Return the [X, Y] coordinate for the center point of the cell that contains the specified text.  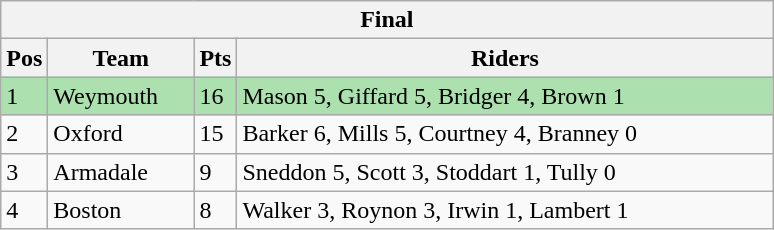
Mason 5, Giffard 5, Bridger 4, Brown 1 [505, 96]
4 [24, 210]
Sneddon 5, Scott 3, Stoddart 1, Tully 0 [505, 172]
1 [24, 96]
Riders [505, 58]
2 [24, 134]
8 [216, 210]
15 [216, 134]
Team [121, 58]
Oxford [121, 134]
Armadale [121, 172]
16 [216, 96]
3 [24, 172]
Final [387, 20]
Walker 3, Roynon 3, Irwin 1, Lambert 1 [505, 210]
Pos [24, 58]
Barker 6, Mills 5, Courtney 4, Branney 0 [505, 134]
Boston [121, 210]
Weymouth [121, 96]
9 [216, 172]
Pts [216, 58]
